From the cell containing the given text, extract its center point as (X, Y) coordinate. 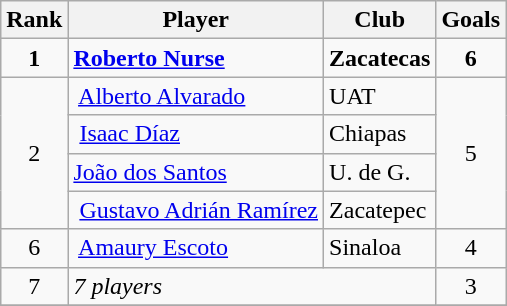
Chiapas (380, 134)
Roberto Nurse (196, 58)
Goals (471, 20)
Player (196, 20)
3 (471, 286)
Zacatecas (380, 58)
UAT (380, 96)
7 (34, 286)
Zacatepec (380, 210)
Alberto Alvarado (196, 96)
2 (34, 153)
Rank (34, 20)
Amaury Escoto (196, 248)
Club (380, 20)
5 (471, 153)
Gustavo Adrián Ramírez (196, 210)
U. de G. (380, 172)
1 (34, 58)
João dos Santos (196, 172)
4 (471, 248)
Sinaloa (380, 248)
Isaac Díaz (196, 134)
7 players (252, 286)
